For the text-containing cell, return its midpoint in [x, y] coordinate format. 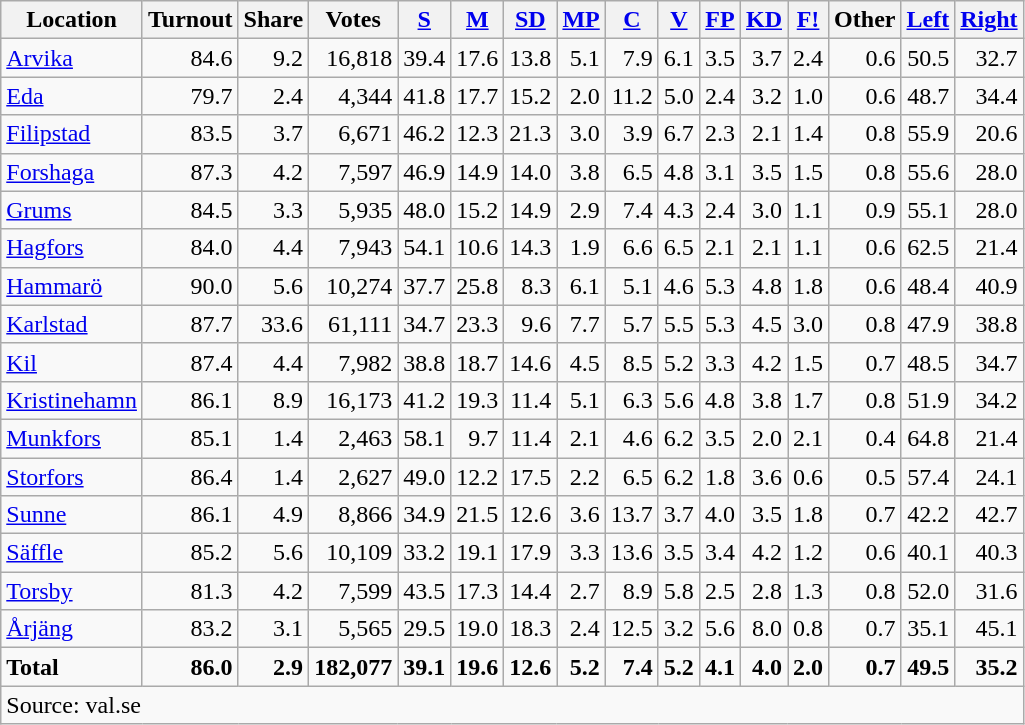
Kil [72, 362]
49.0 [424, 477]
40.9 [989, 286]
M [478, 20]
1.2 [808, 553]
2.2 [581, 477]
8.5 [632, 362]
57.4 [928, 477]
34.9 [424, 515]
7.7 [581, 324]
Arvika [72, 58]
83.2 [190, 629]
87.7 [190, 324]
61,111 [354, 324]
8,866 [354, 515]
10,274 [354, 286]
16,173 [354, 400]
46.9 [424, 172]
48.0 [424, 210]
17.3 [478, 591]
19.0 [478, 629]
Turnout [190, 20]
18.7 [478, 362]
12.3 [478, 134]
32.7 [989, 58]
13.8 [530, 58]
3.9 [632, 134]
19.6 [478, 667]
20.6 [989, 134]
55.6 [928, 172]
52.0 [928, 591]
8.0 [764, 629]
48.5 [928, 362]
FP [720, 20]
Munkfors [72, 438]
86.0 [190, 667]
17.9 [530, 553]
1.0 [808, 96]
25.8 [478, 286]
81.3 [190, 591]
11.2 [632, 96]
0.9 [865, 210]
48.7 [928, 96]
14.4 [530, 591]
31.6 [989, 591]
7,943 [354, 248]
21.3 [530, 134]
Votes [354, 20]
5.7 [632, 324]
Grums [72, 210]
Torsby [72, 591]
19.1 [478, 553]
40.3 [989, 553]
Hagfors [72, 248]
87.4 [190, 362]
51.9 [928, 400]
Share [274, 20]
6,671 [354, 134]
19.3 [478, 400]
Source: val.se [512, 705]
3.4 [720, 553]
35.2 [989, 667]
Location [72, 20]
MP [581, 20]
9.6 [530, 324]
34.2 [989, 400]
55.1 [928, 210]
18.3 [530, 629]
40.1 [928, 553]
84.5 [190, 210]
5,935 [354, 210]
4.3 [678, 210]
6.7 [678, 134]
2,463 [354, 438]
45.1 [989, 629]
13.7 [632, 515]
47.9 [928, 324]
2,627 [354, 477]
5.0 [678, 96]
SD [530, 20]
S [424, 20]
84.0 [190, 248]
39.4 [424, 58]
33.6 [274, 324]
14.0 [530, 172]
Sunne [72, 515]
1.3 [808, 591]
Eda [72, 96]
4.9 [274, 515]
35.1 [928, 629]
85.2 [190, 553]
Filipstad [72, 134]
37.7 [424, 286]
39.1 [424, 667]
21.5 [478, 515]
41.2 [424, 400]
16,818 [354, 58]
V [678, 20]
13.6 [632, 553]
24.1 [989, 477]
42.7 [989, 515]
43.5 [424, 591]
7,599 [354, 591]
87.3 [190, 172]
85.1 [190, 438]
1.9 [581, 248]
2.3 [720, 134]
2.5 [720, 591]
23.3 [478, 324]
Storfors [72, 477]
5.5 [678, 324]
14.6 [530, 362]
182,077 [354, 667]
17.6 [478, 58]
Kristinehamn [72, 400]
Other [865, 20]
Forshaga [72, 172]
10,109 [354, 553]
12.5 [632, 629]
F! [808, 20]
Left [928, 20]
64.8 [928, 438]
54.1 [424, 248]
4.1 [720, 667]
C [632, 20]
50.5 [928, 58]
17.5 [530, 477]
46.2 [424, 134]
79.7 [190, 96]
2.8 [764, 591]
Karlstad [72, 324]
6.3 [632, 400]
6.6 [632, 248]
9.2 [274, 58]
83.5 [190, 134]
33.2 [424, 553]
42.2 [928, 515]
48.4 [928, 286]
29.5 [424, 629]
0.4 [865, 438]
7,982 [354, 362]
14.3 [530, 248]
5.8 [678, 591]
KD [764, 20]
90.0 [190, 286]
86.4 [190, 477]
84.6 [190, 58]
1.7 [808, 400]
49.5 [928, 667]
8.3 [530, 286]
5,565 [354, 629]
55.9 [928, 134]
41.8 [424, 96]
62.5 [928, 248]
7,597 [354, 172]
12.2 [478, 477]
17.7 [478, 96]
7.9 [632, 58]
58.1 [424, 438]
0.5 [865, 477]
Säffle [72, 553]
9.7 [478, 438]
Right [989, 20]
4,344 [354, 96]
Årjäng [72, 629]
Total [72, 667]
10.6 [478, 248]
34.4 [989, 96]
2.7 [581, 591]
Hammarö [72, 286]
